For the text-containing cell, return its midpoint in (X, Y) coordinate format. 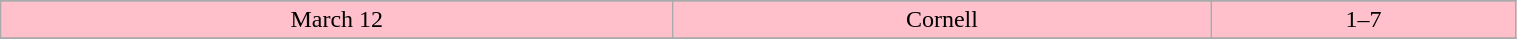
Cornell (942, 20)
1–7 (1364, 20)
March 12 (337, 20)
